Identify which cell holds the provided text, then report its [x, y] central coordinate. 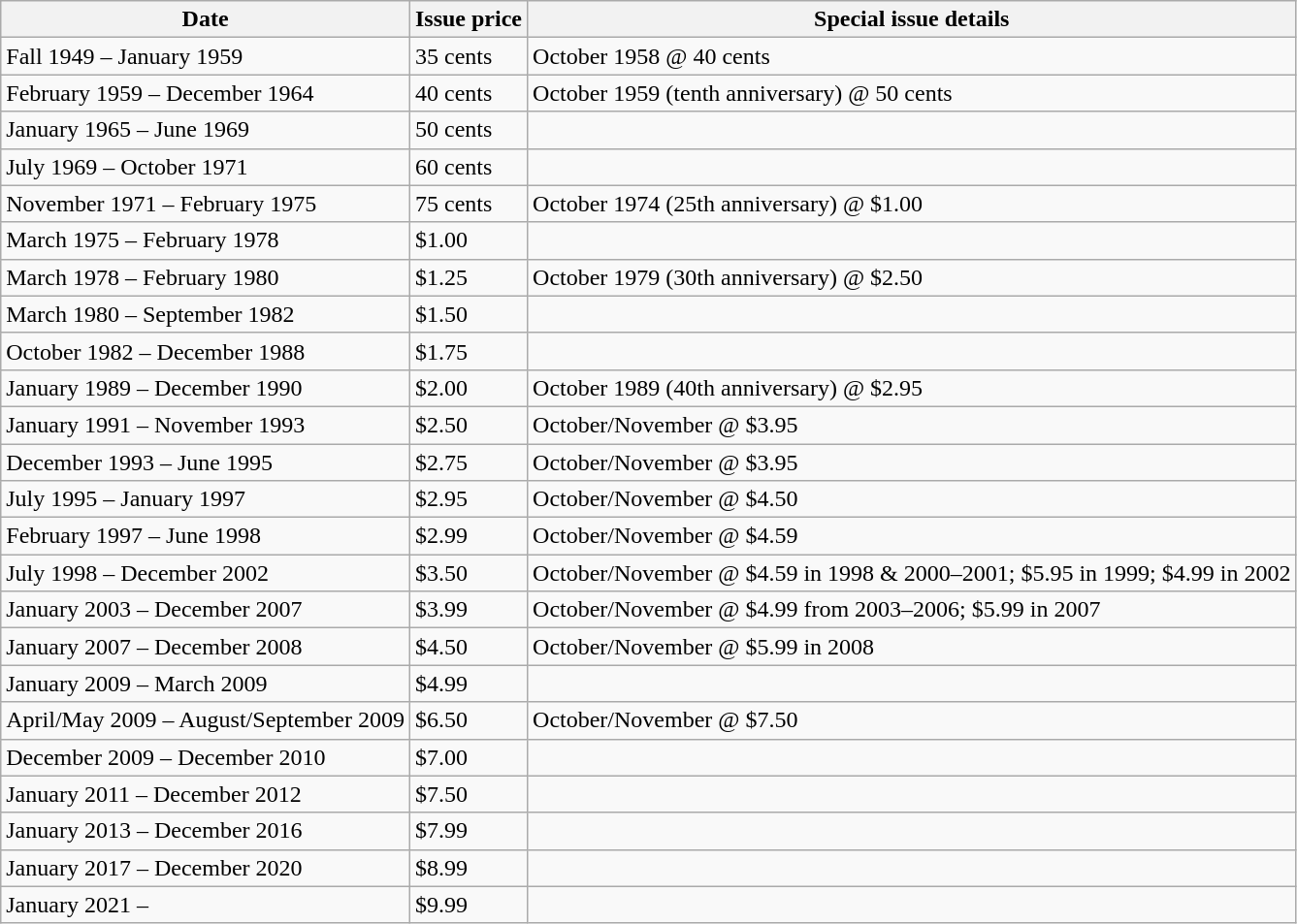
July 1995 – January 1997 [206, 499]
March 1975 – February 1978 [206, 240]
January 2009 – March 2009 [206, 684]
40 cents [468, 93]
$2.50 [468, 425]
October/November @ $4.50 [912, 499]
October 1974 (25th anniversary) @ $1.00 [912, 204]
$4.99 [468, 684]
$1.50 [468, 314]
$7.00 [468, 757]
October 1959 (tenth anniversary) @ 50 cents [912, 93]
$9.99 [468, 905]
$3.50 [468, 573]
January 2021 – [206, 905]
October/November @ $4.59 in 1998 & 2000–2001; $5.95 in 1999; $4.99 in 2002 [912, 573]
75 cents [468, 204]
March 1978 – February 1980 [206, 277]
February 1997 – June 1998 [206, 536]
$3.99 [468, 610]
July 1998 – December 2002 [206, 573]
October 1989 (40th anniversary) @ $2.95 [912, 388]
October 1982 – December 1988 [206, 351]
October/November @ $4.59 [912, 536]
Date [206, 19]
December 2009 – December 2010 [206, 757]
$4.50 [468, 647]
$1.00 [468, 240]
April/May 2009 – August/September 2009 [206, 720]
February 1959 – December 1964 [206, 93]
October 1958 @ 40 cents [912, 56]
March 1980 – September 1982 [206, 314]
$7.99 [468, 831]
$8.99 [468, 868]
$2.99 [468, 536]
60 cents [468, 167]
January 2003 – December 2007 [206, 610]
November 1971 – February 1975 [206, 204]
$7.50 [468, 794]
$2.75 [468, 462]
January 2017 – December 2020 [206, 868]
January 1989 – December 1990 [206, 388]
$1.75 [468, 351]
July 1969 – October 1971 [206, 167]
$2.95 [468, 499]
October 1979 (30th anniversary) @ $2.50 [912, 277]
$6.50 [468, 720]
$1.25 [468, 277]
50 cents [468, 130]
Fall 1949 – January 1959 [206, 56]
35 cents [468, 56]
January 2007 – December 2008 [206, 647]
October/November @ $7.50 [912, 720]
October/November @ $4.99 from 2003–2006; $5.99 in 2007 [912, 610]
$2.00 [468, 388]
December 1993 – June 1995 [206, 462]
January 1965 – June 1969 [206, 130]
January 2011 – December 2012 [206, 794]
January 2013 – December 2016 [206, 831]
Special issue details [912, 19]
January 1991 – November 1993 [206, 425]
Issue price [468, 19]
October/November @ $5.99 in 2008 [912, 647]
